Provide the (x, y) coordinate of the cell's center where the given text is located.  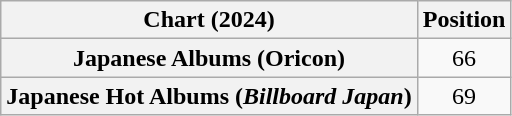
Chart (2024) (209, 20)
Japanese Albums (Oricon) (209, 58)
Japanese Hot Albums (Billboard Japan) (209, 96)
69 (464, 96)
Position (464, 20)
66 (464, 58)
